For the text-containing cell, return its midpoint in [X, Y] coordinate format. 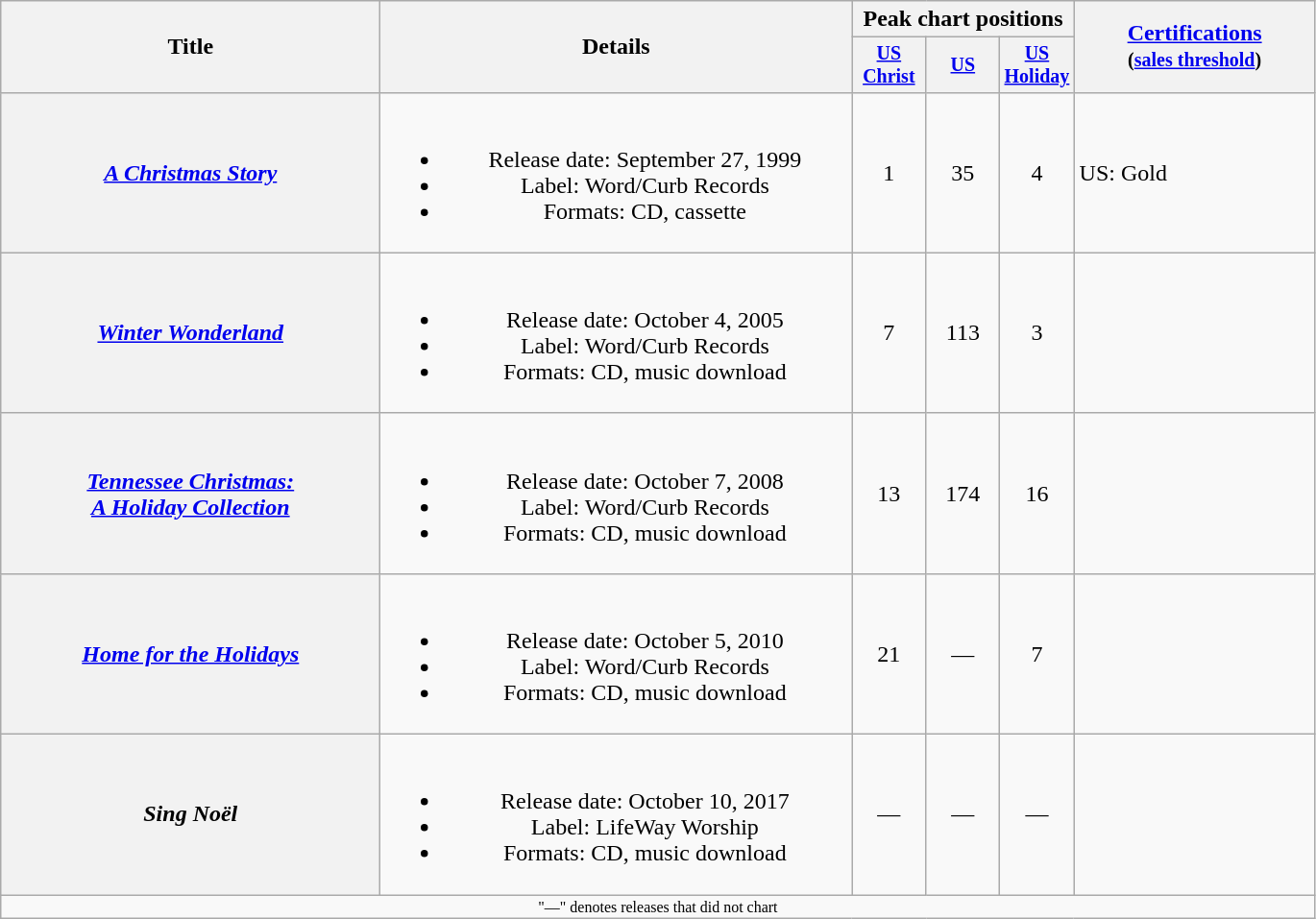
Home for the Holidays [190, 653]
3 [1037, 332]
4 [1037, 173]
Winter Wonderland [190, 332]
113 [963, 332]
Release date: October 4, 2005Label: Word/Curb RecordsFormats: CD, music download [617, 332]
US: Gold [1195, 173]
US Christ [890, 65]
Certifications(sales threshold) [1195, 47]
Title [190, 47]
Peak chart positions [963, 19]
Release date: October 10, 2017Label: LifeWay WorshipFormats: CD, music download [617, 814]
Details [617, 47]
13 [890, 494]
35 [963, 173]
Sing Noël [190, 814]
US Holiday [1037, 65]
1 [890, 173]
US [963, 65]
21 [890, 653]
Tennessee Christmas:A Holiday Collection [190, 494]
Release date: September 27, 1999Label: Word/Curb RecordsFormats: CD, cassette [617, 173]
174 [963, 494]
Release date: October 5, 2010Label: Word/Curb RecordsFormats: CD, music download [617, 653]
Release date: October 7, 2008Label: Word/Curb RecordsFormats: CD, music download [617, 494]
16 [1037, 494]
"—" denotes releases that did not chart [658, 907]
A Christmas Story [190, 173]
